Locate the cell with the specified text and output its [x, y] center coordinate. 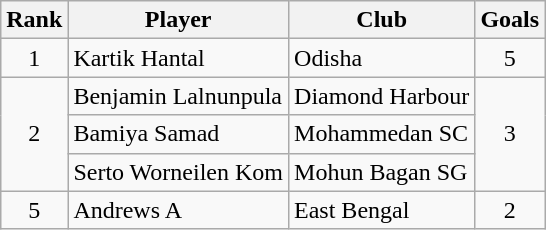
Player [178, 20]
Andrews A [178, 210]
Goals [510, 20]
Odisha [382, 58]
Benjamin Lalnunpula [178, 96]
Rank [34, 20]
Kartik Hantal [178, 58]
Bamiya Samad [178, 134]
Mohun Bagan SG [382, 172]
Diamond Harbour [382, 96]
East Bengal [382, 210]
1 [34, 58]
Serto Worneilen Kom [178, 172]
Club [382, 20]
3 [510, 134]
Mohammedan SC [382, 134]
